Determine the [X, Y] coordinate at the center of the cell enclosing the given text.  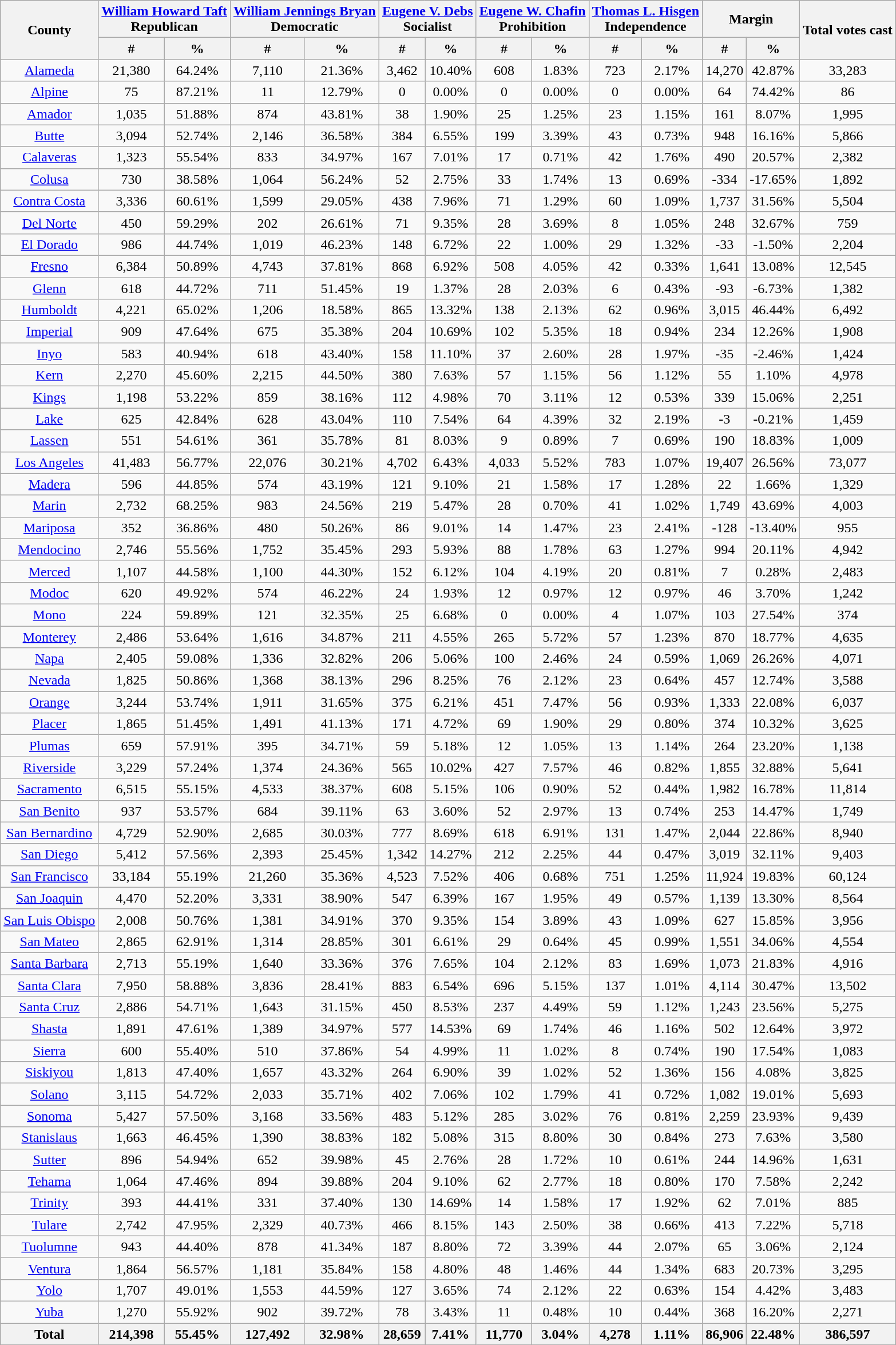
Fresno [49, 266]
50.76% [197, 920]
253 [724, 811]
106 [504, 789]
1,069 [724, 659]
902 [267, 1312]
1.00% [561, 244]
0.94% [672, 332]
7.57% [561, 768]
4.98% [451, 397]
59.89% [197, 615]
37.86% [342, 1051]
32.88% [774, 768]
6.90% [451, 1073]
Inyo [49, 354]
32.35% [342, 615]
35.38% [342, 332]
3.43% [451, 1312]
0.84% [672, 1138]
Nevada [49, 681]
3,336 [132, 201]
156 [724, 1073]
19,407 [724, 462]
9,403 [848, 855]
0.68% [561, 876]
Colusa [49, 179]
3.11% [561, 397]
54 [402, 1051]
2.25% [561, 855]
Modoc [49, 593]
33.36% [342, 963]
212 [504, 855]
43.32% [342, 1073]
684 [267, 811]
1,864 [132, 1268]
32.11% [774, 855]
3,244 [132, 702]
143 [504, 1225]
1,323 [132, 157]
375 [402, 702]
3,825 [848, 1073]
1.29% [561, 201]
43.19% [342, 484]
2.60% [561, 354]
1.95% [561, 898]
3,483 [848, 1290]
3.02% [561, 1116]
137 [615, 985]
25.45% [342, 855]
2,732 [132, 506]
219 [402, 506]
2,746 [132, 549]
3.89% [561, 920]
1,737 [724, 201]
2,713 [132, 963]
1,019 [267, 244]
3.04% [561, 1334]
1,329 [848, 484]
50.86% [197, 681]
30.03% [342, 833]
1,908 [848, 332]
1,382 [848, 288]
2.41% [672, 528]
8.15% [451, 1225]
51.88% [197, 114]
1.93% [451, 593]
7.65% [451, 963]
Napa [49, 659]
36.58% [342, 136]
4,635 [848, 637]
48 [504, 1268]
0.93% [672, 702]
4,033 [504, 462]
1.72% [561, 1160]
10.40% [451, 70]
0.33% [672, 266]
723 [615, 70]
833 [267, 157]
1.01% [672, 985]
30 [615, 1138]
1.78% [561, 549]
202 [267, 223]
60 [615, 201]
43.81% [342, 114]
1.34% [672, 1268]
Placer [49, 724]
-2.46% [774, 354]
983 [267, 506]
45.60% [197, 375]
34.87% [342, 637]
4.49% [561, 1007]
6,384 [132, 266]
7.47% [561, 702]
19 [402, 288]
35.36% [342, 876]
759 [848, 223]
William Jennings BryanDemocratic [304, 19]
2,259 [724, 1116]
23.20% [774, 746]
Mono [49, 615]
55.54% [197, 157]
1,374 [267, 768]
6,492 [848, 310]
683 [724, 1268]
2,886 [132, 1007]
Shasta [49, 1029]
Butte [49, 136]
1,551 [724, 941]
265 [504, 637]
248 [724, 223]
El Dorado [49, 244]
2,405 [132, 659]
39 [504, 1073]
4,523 [402, 876]
39.88% [342, 1181]
19.01% [774, 1094]
0.47% [672, 855]
55.92% [197, 1312]
2,124 [848, 1247]
199 [504, 136]
3,580 [848, 1138]
37 [504, 354]
6.21% [451, 702]
44.41% [197, 1203]
55.15% [197, 789]
6.55% [451, 136]
331 [267, 1203]
54.94% [197, 1160]
42.87% [774, 70]
50.26% [342, 528]
5.72% [561, 637]
5,412 [132, 855]
35.78% [342, 441]
490 [724, 157]
4,942 [848, 549]
894 [267, 1181]
4,533 [267, 789]
23.56% [774, 1007]
3,115 [132, 1094]
100 [504, 659]
5.35% [561, 332]
3,019 [724, 855]
3.60% [451, 811]
San Joaquin [49, 898]
33,283 [848, 70]
777 [402, 833]
103 [724, 615]
0.82% [672, 768]
54.71% [197, 1007]
8,940 [848, 833]
502 [724, 1029]
53.57% [197, 811]
4,003 [848, 506]
2,033 [267, 1094]
885 [848, 1203]
6.91% [561, 833]
Madera [49, 484]
9.01% [451, 528]
6.92% [451, 266]
457 [724, 681]
72 [504, 1247]
14.69% [451, 1203]
5,275 [848, 1007]
5.52% [561, 462]
386,597 [848, 1334]
52.74% [197, 136]
Tulare [49, 1225]
31.15% [342, 1007]
1,459 [848, 419]
1,100 [267, 571]
1.76% [672, 157]
55 [724, 375]
47.95% [197, 1225]
0.59% [672, 659]
659 [132, 746]
42.84% [197, 419]
13.30% [774, 898]
1,424 [848, 354]
Santa Clara [49, 985]
865 [402, 310]
75 [132, 92]
-128 [724, 528]
53.22% [197, 397]
-33 [724, 244]
-0.21% [774, 419]
15.06% [774, 397]
395 [267, 746]
34.06% [774, 941]
Amador [49, 114]
244 [724, 1160]
Merced [49, 571]
37.40% [342, 1203]
Stanislaus [49, 1138]
43.69% [774, 506]
1.79% [561, 1094]
41,483 [132, 462]
1,663 [132, 1138]
1.16% [672, 1029]
0.43% [672, 288]
7.96% [451, 201]
1,389 [267, 1029]
22.08% [774, 702]
55.40% [197, 1051]
23.93% [774, 1116]
36.86% [197, 528]
0.63% [672, 1290]
5.18% [451, 746]
5,693 [848, 1094]
1,035 [132, 114]
38.13% [342, 681]
47.64% [197, 332]
1,640 [267, 963]
44.50% [342, 375]
206 [402, 659]
39.11% [342, 811]
65 [724, 1247]
1,342 [402, 855]
11.10% [451, 354]
1.37% [451, 288]
0.96% [672, 310]
Total [49, 1334]
1,336 [267, 659]
32.67% [774, 223]
627 [724, 920]
4.39% [561, 419]
315 [504, 1138]
112 [402, 397]
896 [132, 1160]
Yolo [49, 1290]
15.85% [774, 920]
Mariposa [49, 528]
35.84% [342, 1268]
352 [132, 528]
565 [402, 768]
44.58% [197, 571]
Eugene V. DebsSocialist [427, 19]
380 [402, 375]
1,242 [848, 593]
510 [267, 1051]
Lassen [49, 441]
21.36% [342, 70]
2.19% [672, 419]
24.56% [342, 506]
751 [615, 876]
20.73% [774, 1268]
Calaveras [49, 157]
Imperial [49, 332]
Marin [49, 506]
Plumas [49, 746]
1,009 [848, 441]
127,492 [267, 1334]
Kings [49, 397]
Trinity [49, 1203]
33.56% [342, 1116]
0.90% [561, 789]
413 [724, 1225]
13,502 [848, 985]
Alameda [49, 70]
339 [724, 397]
11,924 [724, 876]
5,427 [132, 1116]
59.08% [197, 659]
138 [504, 310]
909 [132, 332]
5.06% [451, 659]
438 [402, 201]
47.46% [197, 1181]
San Benito [49, 811]
1,138 [848, 746]
170 [724, 1181]
Yuba [49, 1312]
4,729 [132, 833]
3.06% [774, 1247]
986 [132, 244]
Glenn [49, 288]
Monterey [49, 637]
1,107 [132, 571]
4.80% [451, 1268]
508 [504, 266]
1.36% [672, 1073]
10.69% [451, 332]
44.85% [197, 484]
211 [402, 637]
35.45% [342, 549]
301 [402, 941]
361 [267, 441]
7,950 [132, 985]
46.44% [774, 310]
0.28% [774, 571]
39.98% [342, 1160]
1.11% [672, 1334]
2,486 [132, 637]
8.69% [451, 833]
0.99% [672, 941]
38.58% [197, 179]
14,270 [724, 70]
2,204 [848, 244]
38.37% [342, 789]
San Luis Obispo [49, 920]
293 [402, 549]
5.93% [451, 549]
21.83% [774, 963]
Tuolumne [49, 1247]
1,181 [267, 1268]
696 [504, 985]
1,243 [724, 1007]
2.76% [451, 1160]
427 [504, 768]
Lake [49, 419]
652 [267, 1160]
-35 [724, 354]
859 [267, 397]
Siskiyou [49, 1073]
6,515 [132, 789]
-93 [724, 288]
65.02% [197, 310]
18.77% [774, 637]
3,588 [848, 681]
46.23% [342, 244]
1.32% [672, 244]
3,462 [402, 70]
234 [724, 332]
29.05% [342, 201]
86,906 [724, 1334]
0.48% [561, 1312]
3,956 [848, 920]
22.86% [774, 833]
955 [848, 528]
2,271 [848, 1312]
596 [132, 484]
130 [402, 1203]
6 [615, 288]
7.41% [451, 1334]
26.26% [774, 659]
0.89% [561, 441]
70 [504, 397]
368 [724, 1312]
8.03% [451, 441]
88 [504, 549]
480 [267, 528]
Contra Costa [49, 201]
8.07% [774, 114]
2,393 [267, 855]
1.27% [672, 549]
46.45% [197, 1138]
0.71% [561, 157]
14.53% [451, 1029]
1,995 [848, 114]
68.25% [197, 506]
-1.50% [774, 244]
5,718 [848, 1225]
2.46% [561, 659]
40.94% [197, 354]
53.64% [197, 637]
1.66% [774, 484]
4,916 [848, 963]
3.69% [561, 223]
32.98% [342, 1334]
San Francisco [49, 876]
0.61% [672, 1160]
30.47% [774, 985]
40.73% [342, 1225]
393 [132, 1203]
5.47% [451, 506]
2,382 [848, 157]
4,114 [724, 985]
1.97% [672, 354]
Thomas L. HisgenIndependence [645, 19]
6,037 [848, 702]
38.83% [342, 1138]
2,242 [848, 1181]
21,260 [267, 876]
0.66% [672, 1225]
1,641 [724, 266]
56.77% [197, 462]
16.78% [774, 789]
22,076 [267, 462]
13.32% [451, 310]
Orange [49, 702]
47.61% [197, 1029]
5.08% [451, 1138]
44.59% [342, 1290]
1.69% [672, 963]
874 [267, 114]
50.89% [197, 266]
625 [132, 419]
3,168 [267, 1116]
1,643 [267, 1007]
1,657 [267, 1073]
1,892 [848, 179]
466 [402, 1225]
18.83% [774, 441]
Sierra [49, 1051]
4.99% [451, 1051]
41.13% [342, 724]
Margin [751, 19]
4,278 [615, 1334]
4,702 [402, 462]
14.47% [774, 811]
4,071 [848, 659]
8.53% [451, 1007]
711 [267, 288]
20.11% [774, 549]
San Mateo [49, 941]
237 [504, 1007]
1,270 [132, 1312]
34.91% [342, 920]
44.40% [197, 1247]
49 [615, 898]
4.42% [774, 1290]
3,015 [724, 310]
12,545 [848, 266]
31.56% [774, 201]
19.83% [774, 876]
451 [504, 702]
Sacramento [49, 789]
5.12% [451, 1116]
1,911 [267, 702]
3.65% [451, 1290]
2.03% [561, 288]
783 [615, 462]
1,631 [848, 1160]
6.39% [451, 898]
273 [724, 1138]
San Bernardino [49, 833]
10.32% [774, 724]
4,978 [848, 375]
7,110 [267, 70]
7.54% [451, 419]
5,504 [848, 201]
Total votes cast [848, 30]
131 [615, 833]
2.50% [561, 1225]
948 [724, 136]
9,439 [848, 1116]
34.71% [342, 746]
-334 [724, 179]
Alpine [49, 92]
62.91% [197, 941]
44.72% [197, 288]
883 [402, 985]
2.97% [561, 811]
Mendocino [49, 549]
224 [132, 615]
547 [402, 898]
11,814 [848, 789]
57.56% [197, 855]
73,077 [848, 462]
54.72% [197, 1094]
6.43% [451, 462]
8,564 [848, 898]
1,314 [267, 941]
406 [504, 876]
161 [724, 114]
1.83% [561, 70]
152 [402, 571]
37.81% [342, 266]
52.90% [197, 833]
2.17% [672, 70]
20 [615, 571]
6.68% [451, 615]
7.06% [451, 1094]
0.73% [672, 136]
64.24% [197, 70]
1,982 [724, 789]
57.50% [197, 1116]
7.22% [774, 1225]
87.21% [197, 92]
1,813 [132, 1073]
6.54% [451, 985]
1,825 [132, 681]
2,483 [848, 571]
943 [132, 1247]
49.01% [197, 1290]
1,083 [848, 1051]
1,381 [267, 920]
44.30% [342, 571]
1,333 [724, 702]
0.70% [561, 506]
384 [402, 136]
7.58% [774, 1181]
58.88% [197, 985]
16.16% [774, 136]
Sonoma [49, 1116]
402 [402, 1094]
187 [402, 1247]
44.74% [197, 244]
2,270 [132, 375]
Kern [49, 375]
1,865 [132, 724]
1.23% [672, 637]
41.34% [342, 1247]
24.36% [342, 768]
Ventura [49, 1268]
2,251 [848, 397]
3,331 [267, 898]
4,221 [132, 310]
17.54% [774, 1051]
577 [402, 1029]
21,380 [132, 70]
43.04% [342, 419]
Santa Barbara [49, 963]
54.61% [197, 441]
1.10% [774, 375]
4,743 [267, 266]
868 [402, 266]
1,891 [132, 1029]
81 [402, 441]
12.26% [774, 332]
22.48% [774, 1334]
2,146 [267, 136]
74 [504, 1290]
3,229 [132, 768]
1,599 [267, 201]
2.77% [561, 1181]
1,553 [267, 1290]
583 [132, 354]
Solano [49, 1094]
127 [402, 1290]
6.61% [451, 941]
5,866 [848, 136]
2,008 [132, 920]
4.08% [774, 1073]
182 [402, 1138]
870 [724, 637]
Del Norte [49, 223]
994 [724, 549]
14.27% [451, 855]
0.53% [672, 397]
3,625 [848, 724]
59.29% [197, 223]
9 [504, 441]
-13.40% [774, 528]
148 [402, 244]
4,554 [848, 941]
3,094 [132, 136]
47.40% [197, 1073]
1.46% [561, 1268]
171 [402, 724]
675 [267, 332]
5,641 [848, 768]
1,206 [267, 310]
56.24% [342, 179]
3,836 [267, 985]
56.57% [197, 1268]
2,742 [132, 1225]
2,215 [267, 375]
60.61% [197, 201]
30.21% [342, 462]
2,685 [267, 833]
730 [132, 179]
110 [402, 419]
28.85% [342, 941]
27.54% [774, 615]
600 [132, 1051]
2,044 [724, 833]
Santa Cruz [49, 1007]
43.40% [342, 354]
20.57% [774, 157]
39.72% [342, 1312]
38.90% [342, 898]
Eugene W. ChafinProhibition [532, 19]
483 [402, 1116]
1,855 [724, 768]
16.20% [774, 1312]
4.05% [561, 266]
26.56% [774, 462]
52.20% [197, 898]
4 [615, 615]
12.64% [774, 1029]
296 [402, 681]
57.24% [197, 768]
214,398 [132, 1334]
7.52% [451, 876]
620 [132, 593]
Los Angeles [49, 462]
57.91% [197, 746]
33,184 [132, 876]
46.22% [342, 593]
78 [402, 1312]
Riverside [49, 768]
4.55% [451, 637]
1,139 [724, 898]
60,124 [848, 876]
28.41% [342, 985]
1,082 [724, 1094]
55.45% [197, 1334]
1,616 [267, 637]
32 [615, 419]
2,329 [267, 1225]
4,470 [132, 898]
3.70% [774, 593]
13.08% [774, 266]
10.02% [451, 768]
31.65% [342, 702]
376 [402, 963]
1,707 [132, 1290]
937 [132, 811]
County [49, 30]
3,295 [848, 1268]
285 [504, 1116]
53.74% [197, 702]
-17.65% [774, 179]
74.42% [774, 92]
1,491 [267, 724]
1,390 [267, 1138]
1.14% [672, 746]
878 [267, 1247]
0.72% [672, 1094]
2.07% [672, 1247]
38.16% [342, 397]
35.71% [342, 1094]
551 [132, 441]
8.25% [451, 681]
370 [402, 920]
11,770 [504, 1334]
3,972 [848, 1029]
4.19% [561, 571]
28,659 [402, 1334]
1.28% [672, 484]
2.75% [451, 179]
4.72% [451, 724]
1,198 [132, 397]
55.56% [197, 549]
18.58% [342, 310]
Tehama [49, 1181]
Sutter [49, 1160]
-3 [724, 419]
1,368 [267, 681]
San Diego [49, 855]
1,752 [267, 549]
2,865 [132, 941]
-6.73% [774, 288]
William Howard TaftRepublican [165, 19]
1.92% [672, 1203]
21 [504, 484]
26.61% [342, 223]
Humboldt [49, 310]
33 [504, 179]
1,073 [724, 963]
0.57% [672, 898]
6.72% [451, 244]
2.13% [561, 310]
14.96% [774, 1160]
12.79% [342, 92]
628 [267, 419]
49.92% [197, 593]
83 [615, 963]
6.12% [451, 571]
32.82% [342, 659]
12.74% [774, 681]
